From the cell containing the given text, extract its center point as [X, Y] coordinate. 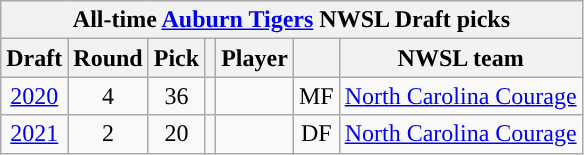
36 [176, 96]
DF [316, 134]
Pick [176, 58]
Player [255, 58]
2 [108, 134]
Round [108, 58]
All-time Auburn Tigers NWSL Draft picks [292, 20]
20 [176, 134]
MF [316, 96]
2020 [34, 96]
NWSL team [460, 58]
4 [108, 96]
2021 [34, 134]
Draft [34, 58]
